Capture the cell that displays the provided text and extract its [X, Y] central coordinate. 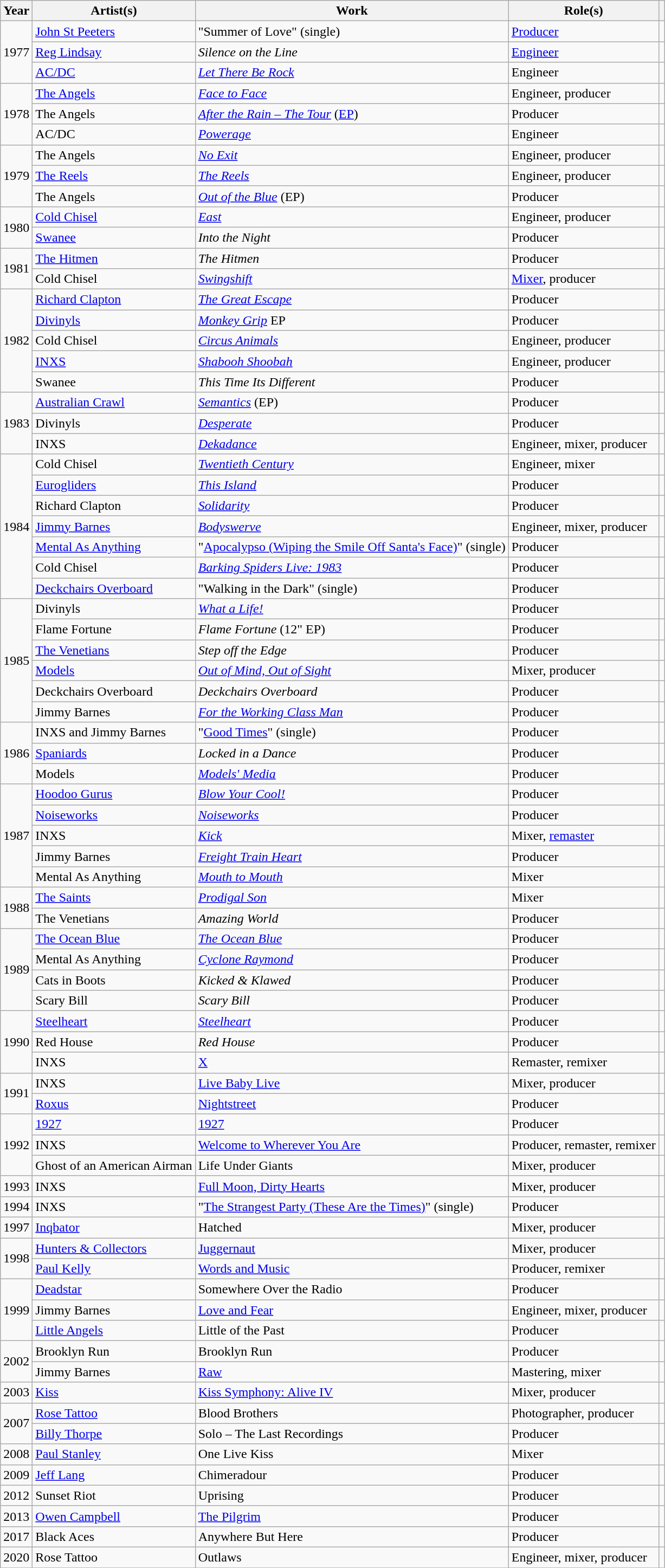
2013 [16, 1516]
Live Baby Live [352, 1083]
Into the Night [352, 237]
The Great Escape [352, 300]
"Summer of Love" (single) [352, 31]
"The Strangest Party (These Are the Times)" (single) [352, 1207]
Nightstreet [352, 1104]
Hoodoo Gurus [114, 794]
1978 [16, 114]
1989 [16, 970]
"Walking in the Dark" (single) [352, 588]
Mixer, remaster [583, 835]
Kicked & Klawed [352, 980]
Cats in Boots [114, 980]
1980 [16, 227]
Work [352, 11]
Australian Crawl [114, 403]
What a Life! [352, 609]
Year [16, 11]
Jeff Lang [114, 1475]
Silence on the Line [352, 52]
For the Working Class Man [352, 712]
Spaniards [114, 753]
Photographer, producer [583, 1413]
Step off the Edge [352, 650]
Dekadance [352, 444]
Roxus [114, 1104]
1977 [16, 52]
1986 [16, 753]
Welcome to Wherever You Are [352, 1145]
Little Angels [114, 1331]
Out of the Blue (EP) [352, 196]
Shabooh Shoobah [352, 361]
Monkey Grip EP [352, 320]
Juggernaut [352, 1248]
Mouth to Mouth [352, 877]
Engineer, mixer [583, 464]
1981 [16, 269]
Swingshift [352, 279]
2003 [16, 1392]
1983 [16, 423]
Paul Kelly [114, 1269]
Billy Thorpe [114, 1434]
1992 [16, 1145]
Models' Media [352, 774]
2009 [16, 1475]
Love and Fear [352, 1310]
Let There Be Rock [352, 73]
John St Peeters [114, 31]
1985 [16, 660]
Blood Brothers [352, 1413]
Freight Train Heart [352, 856]
Cyclone Raymond [352, 960]
Reg Lindsay [114, 52]
Paul Stanley [114, 1454]
Sunset Riot [114, 1495]
"Good Times" (single) [352, 733]
Barking Spiders Live: 1983 [352, 567]
Mastering, mixer [583, 1372]
Bodyswerve [352, 526]
1991 [16, 1093]
Prodigal Son [352, 897]
One Live Kiss [352, 1454]
Artist(s) [114, 11]
Flame Fortune (12" EP) [352, 630]
1979 [16, 176]
Desperate [352, 423]
Face to Face [352, 93]
This Time Its Different [352, 382]
Ghost of an American Airman [114, 1165]
Full Moon, Dirty Hearts [352, 1186]
Twentieth Century [352, 464]
1999 [16, 1310]
Little of the Past [352, 1331]
Chimeradour [352, 1475]
Remaster, remixer [583, 1062]
Somewhere Over the Radio [352, 1290]
Kiss Symphony: Alive IV [352, 1392]
1987 [16, 835]
Raw [352, 1372]
"Apocalypso (Wiping the Smile Off Santa's Face)" (single) [352, 547]
Anywhere But Here [352, 1537]
INXS and Jimmy Barnes [114, 733]
The Pilgrim [352, 1516]
Uprising [352, 1495]
2002 [16, 1362]
Hunters & Collectors [114, 1248]
Producer, remaster, remixer [583, 1145]
Outlaws [352, 1557]
Black Aces [114, 1537]
Owen Campbell [114, 1516]
Locked in a Dance [352, 753]
1997 [16, 1227]
Amazing World [352, 918]
After the Rain – The Tour (EP) [352, 114]
1990 [16, 1042]
Role(s) [583, 11]
1993 [16, 1186]
Eurogliders [114, 485]
1998 [16, 1258]
The Saints [114, 897]
Kiss [114, 1392]
Blow Your Cool! [352, 794]
Deadstar [114, 1290]
Words and Music [352, 1269]
Producer, remixer [583, 1269]
1982 [16, 341]
Flame Fortune [114, 630]
2012 [16, 1495]
No Exit [352, 155]
Life Under Giants [352, 1165]
Semantics (EP) [352, 403]
East [352, 217]
2008 [16, 1454]
Hatched [352, 1227]
1994 [16, 1207]
Powerage [352, 134]
1984 [16, 526]
This Island [352, 485]
1988 [16, 908]
2017 [16, 1537]
2020 [16, 1557]
2007 [16, 1423]
Kick [352, 835]
Solidarity [352, 506]
Solo – The Last Recordings [352, 1434]
X [352, 1062]
Circus Animals [352, 341]
Inqbator [114, 1227]
Out of Mind, Out of Sight [352, 671]
